Output the (x, y) coordinate of the center of the cell containing the given text.  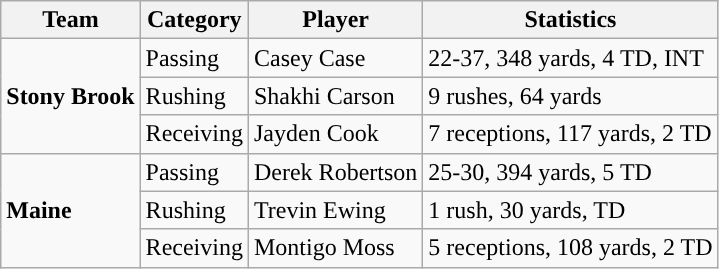
Shakhi Carson (335, 96)
Statistics (570, 20)
7 receptions, 117 yards, 2 TD (570, 134)
Trevin Ewing (335, 210)
Stony Brook (70, 96)
Player (335, 20)
22-37, 348 yards, 4 TD, INT (570, 58)
Montigo Moss (335, 248)
Jayden Cook (335, 134)
25-30, 394 yards, 5 TD (570, 172)
9 rushes, 64 yards (570, 96)
Maine (70, 210)
Casey Case (335, 58)
5 receptions, 108 yards, 2 TD (570, 248)
1 rush, 30 yards, TD (570, 210)
Category (194, 20)
Team (70, 20)
Derek Robertson (335, 172)
